For the text-containing cell, return its midpoint in [x, y] coordinate format. 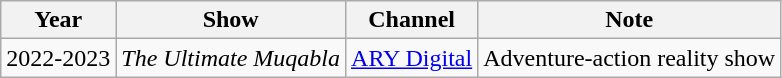
Channel [412, 20]
2022-2023 [58, 58]
Note [630, 20]
The Ultimate Muqabla [231, 58]
Adventure-action reality show [630, 58]
Show [231, 20]
ARY Digital [412, 58]
Year [58, 20]
